Search for the cell housing the specified text and yield its (X, Y) center coordinate. 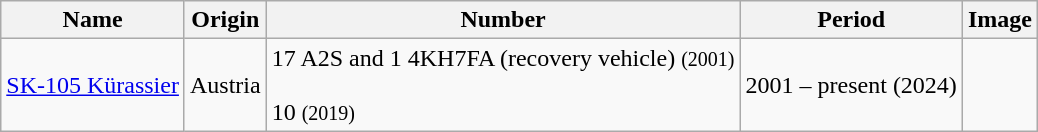
Name (93, 20)
17 A2S and 1 4KH7FA (recovery vehicle) (2001)10 (2019) (503, 85)
Number (503, 20)
Period (851, 20)
Image (1000, 20)
2001 – present (2024) (851, 85)
SK-105 Kürassier (93, 85)
Austria (225, 85)
Origin (225, 20)
